Find where the given text appears and provide that cell's center as (x, y) coordinate. 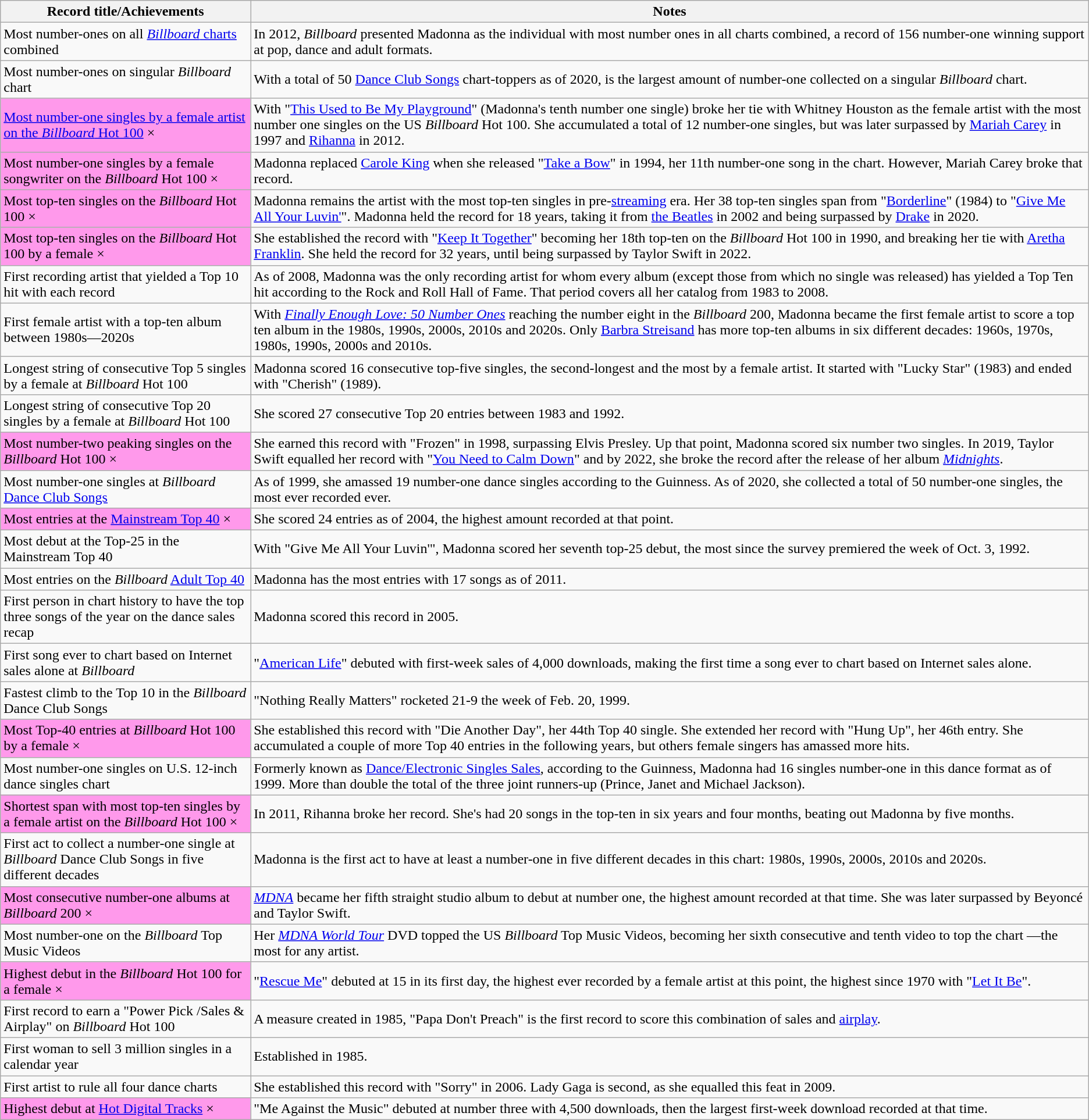
Madonna has the most entries with 17 songs as of 2011. (670, 579)
Madonna is the first act to have at least a number-one in five different decades in this chart: 1980s, 1990s, 2000s, 2010s and 2020s. (670, 859)
Madonna replaced Carole King when she released "Take a Bow" in 1994, her 11th number-one song in the chart. However, Mariah Carey broke that record. (670, 171)
"Rescue Me" debuted at 15 in its first day, the highest ever recorded by a female artist at this point, the highest since 1970 with "Let It Be". (670, 980)
Highest debut at Hot Digital Tracks × (126, 1109)
Most debut at the Top-25 in the Mainstream Top 40 (126, 549)
First female artist with a top-ten album between 1980s—2020s (126, 330)
"Me Against the Music" debuted at number three with 4,500 downloads, then the largest first-week download recorded at that time. (670, 1109)
Notes (670, 12)
She scored 27 consecutive Top 20 entries between 1983 and 1992. (670, 413)
She scored 24 entries as of 2004, the highest amount recorded at that point. (670, 519)
"Nothing Really Matters" rocketed 21-9 the week of Feb. 20, 1999. (670, 700)
In 2011, Rihanna broke her record. She's had 20 songs in the top-ten in six years and four months, beating out Madonna by five months. (670, 814)
With a total of 50 Dance Club Songs chart-toppers as of 2020, is the largest amount of number-one collected on a singular Billboard chart. (670, 79)
Most number-two peaking singles on the Billboard Hot 100 × (126, 451)
Most number-ones on singular Billboard chart (126, 79)
Shortest span with most top-ten singles by a female artist on the Billboard Hot 100 × (126, 814)
Most number-one singles on U.S. 12-inch dance singles chart (126, 776)
Most top-ten singles on the Billboard Hot 100 by a female × (126, 247)
A measure created in 1985, "Papa Don't Preach" is the first record to score this combination of sales and airplay. (670, 1019)
Madonna scored this record in 2005. (670, 617)
Most entries at the Mainstream Top 40 × (126, 519)
Established in 1985. (670, 1056)
Longest string of consecutive Top 5 singles by a female at Billboard Hot 100 (126, 376)
First woman to sell 3 million singles in a calendar year (126, 1056)
First record to earn a "Power Pick /Sales & Airplay" on Billboard Hot 100 (126, 1019)
Most top-ten singles on the Billboard Hot 100 × (126, 208)
First person in chart history to have the top three songs of the year on the dance sales recap (126, 617)
Most consecutive number-one albums at Billboard 200 × (126, 905)
Most Top-40 entries at Billboard Hot 100 by a female × (126, 739)
Highest debut in the Billboard Hot 100 for a female × (126, 980)
Most number-one singles at Billboard Dance Club Songs (126, 488)
Most entries on the Billboard Adult Top 40 (126, 579)
First act to collect a number-one single at Billboard Dance Club Songs in five different decades (126, 859)
Most number-ones on all Billboard charts combined (126, 42)
First artist to rule all four dance charts (126, 1087)
First recording artist that yielded a Top 10 hit with each record (126, 284)
She established this record with "Sorry" in 2006. Lady Gaga is second, as she equalled this feat in 2009. (670, 1087)
"American Life" debuted with first-week sales of 4,000 downloads, making the first time a song ever to chart based on Internet sales alone. (670, 663)
Most number-one singles by a female songwriter on the Billboard Hot 100 × (126, 171)
Fastest climb to the Top 10 in the Billboard Dance Club Songs (126, 700)
Longest string of consecutive Top 20 singles by a female at Billboard Hot 100 (126, 413)
Record title/Achievements (126, 12)
With "Give Me All Your Luvin'", Madonna scored her seventh top-25 debut, the most since the survey premiered the week of Oct. 3, 1992. (670, 549)
Most number-one singles by a female artist on the Billboard Hot 100 × (126, 125)
First song ever to chart based on Internet sales alone at Billboard (126, 663)
Most number-one on the Billboard Top Music Videos (126, 943)
